From the cell containing the given text, extract its center point as [x, y] coordinate. 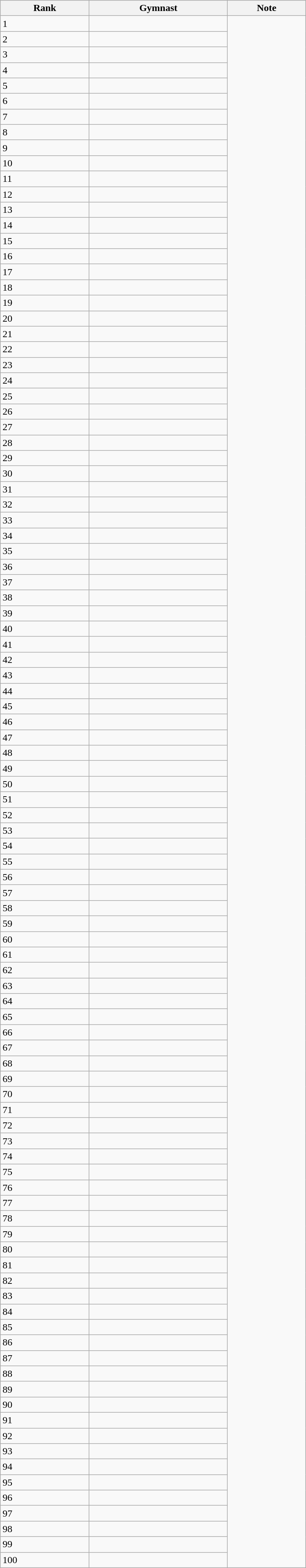
48 [45, 753]
49 [45, 769]
96 [45, 1498]
10 [45, 163]
15 [45, 241]
90 [45, 1405]
95 [45, 1482]
54 [45, 846]
39 [45, 613]
45 [45, 707]
59 [45, 923]
13 [45, 210]
79 [45, 1234]
75 [45, 1172]
43 [45, 675]
94 [45, 1467]
27 [45, 427]
92 [45, 1435]
22 [45, 349]
42 [45, 660]
19 [45, 303]
7 [45, 117]
88 [45, 1374]
Rank [45, 8]
64 [45, 1001]
24 [45, 380]
35 [45, 551]
61 [45, 955]
100 [45, 1560]
63 [45, 986]
82 [45, 1281]
52 [45, 815]
57 [45, 892]
78 [45, 1219]
44 [45, 691]
74 [45, 1156]
26 [45, 411]
2 [45, 39]
18 [45, 287]
67 [45, 1048]
36 [45, 567]
55 [45, 861]
4 [45, 70]
14 [45, 225]
Gymnast [158, 8]
1 [45, 24]
68 [45, 1063]
20 [45, 318]
93 [45, 1451]
28 [45, 442]
37 [45, 582]
50 [45, 784]
11 [45, 179]
98 [45, 1529]
70 [45, 1094]
Note [267, 8]
71 [45, 1110]
25 [45, 396]
41 [45, 644]
47 [45, 738]
77 [45, 1203]
80 [45, 1250]
5 [45, 86]
16 [45, 256]
62 [45, 970]
40 [45, 629]
33 [45, 520]
31 [45, 489]
72 [45, 1125]
56 [45, 877]
58 [45, 908]
51 [45, 799]
73 [45, 1141]
97 [45, 1513]
83 [45, 1296]
21 [45, 334]
46 [45, 722]
53 [45, 830]
17 [45, 272]
91 [45, 1420]
89 [45, 1389]
34 [45, 536]
12 [45, 194]
38 [45, 598]
85 [45, 1327]
3 [45, 55]
87 [45, 1358]
99 [45, 1544]
8 [45, 132]
65 [45, 1017]
86 [45, 1343]
30 [45, 474]
32 [45, 505]
9 [45, 148]
66 [45, 1032]
69 [45, 1079]
6 [45, 101]
29 [45, 458]
60 [45, 939]
23 [45, 365]
84 [45, 1312]
81 [45, 1265]
76 [45, 1188]
